Return the (X, Y) coordinate for the center point of the cell that contains the specified text.  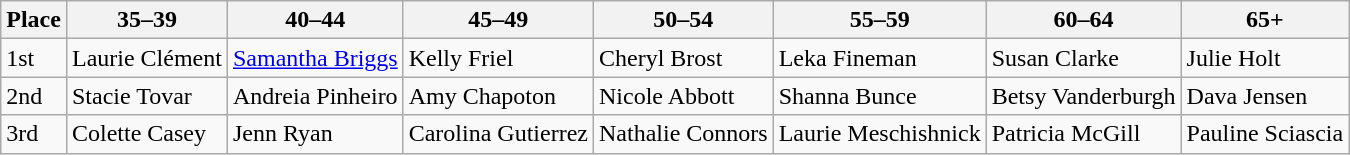
Pauline Sciascia (1265, 134)
Carolina Gutierrez (498, 134)
Kelly Friel (498, 58)
55–59 (880, 20)
40–44 (315, 20)
Betsy Vanderburgh (1084, 96)
1st (34, 58)
Stacie Tovar (146, 96)
45–49 (498, 20)
Patricia McGill (1084, 134)
65+ (1265, 20)
Cheryl Brost (683, 58)
Place (34, 20)
Laurie Meschishnick (880, 134)
Julie Holt (1265, 58)
Amy Chapoton (498, 96)
Shanna Bunce (880, 96)
Nicole Abbott (683, 96)
Laurie Clément (146, 58)
Nathalie Connors (683, 134)
Samantha Briggs (315, 58)
Leka Fineman (880, 58)
50–54 (683, 20)
Dava Jensen (1265, 96)
3rd (34, 134)
Andreia Pinheiro (315, 96)
2nd (34, 96)
60–64 (1084, 20)
35–39 (146, 20)
Colette Casey (146, 134)
Jenn Ryan (315, 134)
Susan Clarke (1084, 58)
